Provide the [X, Y] coordinate of the cell's center where the given text is located.  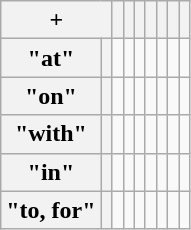
"to, for" [51, 210]
"with" [51, 134]
+ [56, 20]
"on" [51, 96]
"at" [51, 58]
"in" [51, 172]
